Return the [x, y] coordinate for the center point of the cell that contains the specified text.  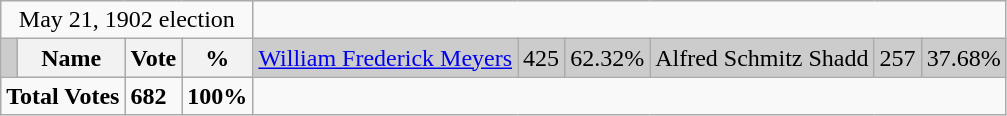
Vote [154, 58]
Alfred Schmitz Shadd [762, 58]
William Frederick Meyers [386, 58]
62.32% [608, 58]
% [218, 58]
257 [898, 58]
Name [70, 58]
May 21, 1902 election [127, 20]
682 [154, 96]
Total Votes [63, 96]
425 [542, 58]
100% [218, 96]
37.68% [964, 58]
